Capture the cell that displays the provided text and extract its [x, y] central coordinate. 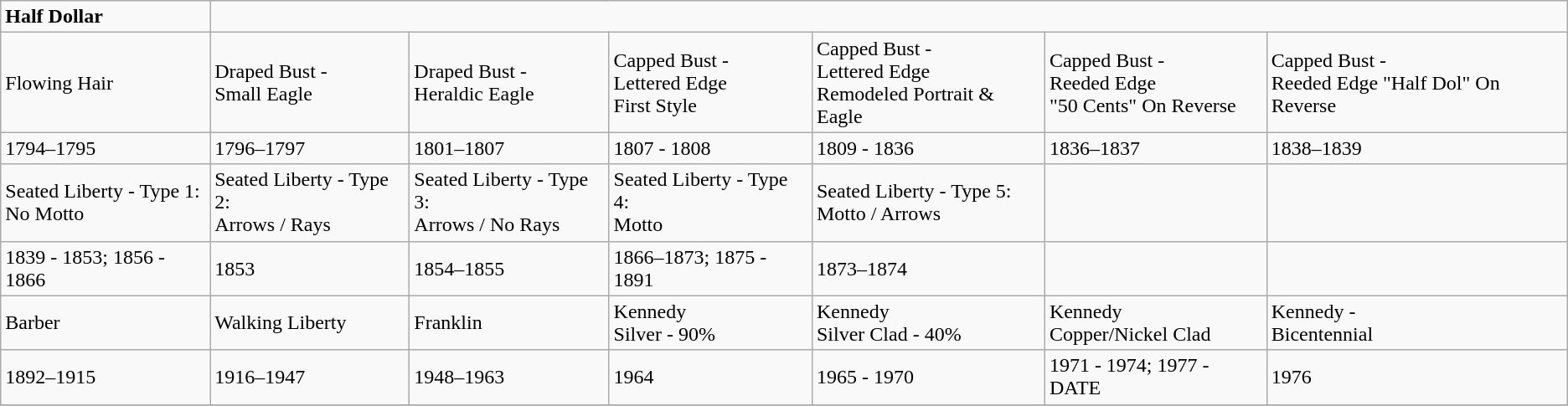
1873–1874 [928, 268]
Seated Liberty - Type 1:No Motto [106, 203]
Seated Liberty - Type 2:Arrows / Rays [310, 203]
1976 [1417, 377]
1866–1873; 1875 - 1891 [710, 268]
1971 - 1974; 1977 - DATE [1156, 377]
1964 [710, 377]
Capped Bust -Lettered EdgeRemodeled Portrait & Eagle [928, 82]
Franklin [509, 323]
1916–1947 [310, 377]
Barber [106, 323]
Half Dollar [106, 17]
KennedySilver Clad - 40% [928, 323]
Flowing Hair [106, 82]
Draped Bust -Heraldic Eagle [509, 82]
Kennedy -Bicentennial [1417, 323]
Seated Liberty - Type 4:Motto [710, 203]
Capped Bust -Reeded Edge"50 Cents" On Reverse [1156, 82]
1796–1797 [310, 148]
1853 [310, 268]
Seated Liberty - Type 5:Motto / Arrows [928, 203]
1854–1855 [509, 268]
1801–1807 [509, 148]
1948–1963 [509, 377]
Capped Bust -Reeded Edge "Half Dol" On Reverse [1417, 82]
Seated Liberty - Type 3:Arrows / No Rays [509, 203]
1809 - 1836 [928, 148]
1965 - 1970 [928, 377]
KennedySilver - 90% [710, 323]
1892–1915 [106, 377]
KennedyCopper/Nickel Clad [1156, 323]
Draped Bust -Small Eagle [310, 82]
1794–1795 [106, 148]
1807 - 1808 [710, 148]
1839 - 1853; 1856 - 1866 [106, 268]
1838–1839 [1417, 148]
Walking Liberty [310, 323]
Capped Bust -Lettered EdgeFirst Style [710, 82]
1836–1837 [1156, 148]
